Scan for the cell matching the given text and deliver its (x, y) coordinate at center. 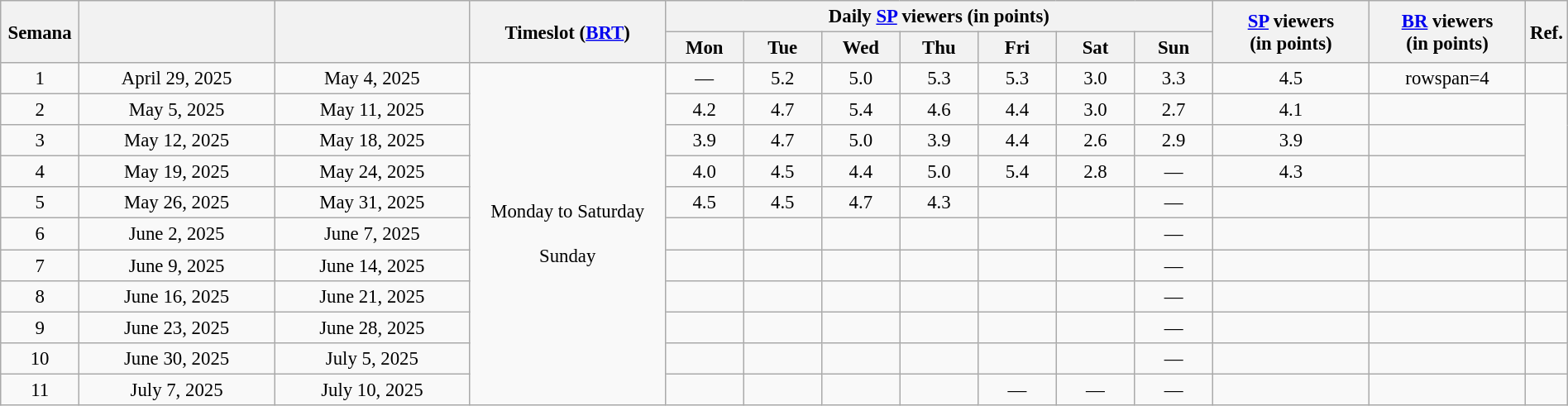
June 28, 2025 (372, 327)
Fri (1017, 48)
SP viewers(in points) (1290, 31)
May 18, 2025 (372, 141)
July 10, 2025 (372, 389)
July 7, 2025 (176, 389)
Daily SP viewers (in points) (939, 17)
June 16, 2025 (176, 296)
8 (40, 296)
June 7, 2025 (372, 234)
2 (40, 110)
June 21, 2025 (372, 296)
3 (40, 141)
Sat (1095, 48)
April 29, 2025 (176, 79)
Sun (1174, 48)
Ref. (1546, 31)
May 4, 2025 (372, 79)
3.3 (1174, 79)
10 (40, 358)
1 (40, 79)
May 31, 2025 (372, 203)
Timeslot (BRT) (567, 31)
6 (40, 234)
5.2 (782, 79)
11 (40, 389)
rowspan=4 (1447, 79)
4 (40, 172)
2.6 (1095, 141)
5 (40, 203)
May 11, 2025 (372, 110)
June 9, 2025 (176, 265)
Wed (862, 48)
May 24, 2025 (372, 172)
June 23, 2025 (176, 327)
2.9 (1174, 141)
4.2 (705, 110)
June 14, 2025 (372, 265)
May 19, 2025 (176, 172)
May 26, 2025 (176, 203)
May 5, 2025 (176, 110)
Thu (939, 48)
Monday to SaturdaySunday (567, 234)
9 (40, 327)
Mon (705, 48)
May 12, 2025 (176, 141)
7 (40, 265)
4.1 (1290, 110)
4.6 (939, 110)
June 2, 2025 (176, 234)
Semana (40, 31)
July 5, 2025 (372, 358)
2.7 (1174, 110)
BR viewers(in points) (1447, 31)
4.0 (705, 172)
2.8 (1095, 172)
Tue (782, 48)
June 30, 2025 (176, 358)
